Extract the (x, y) coordinate from the center of the cell holding the provided text.  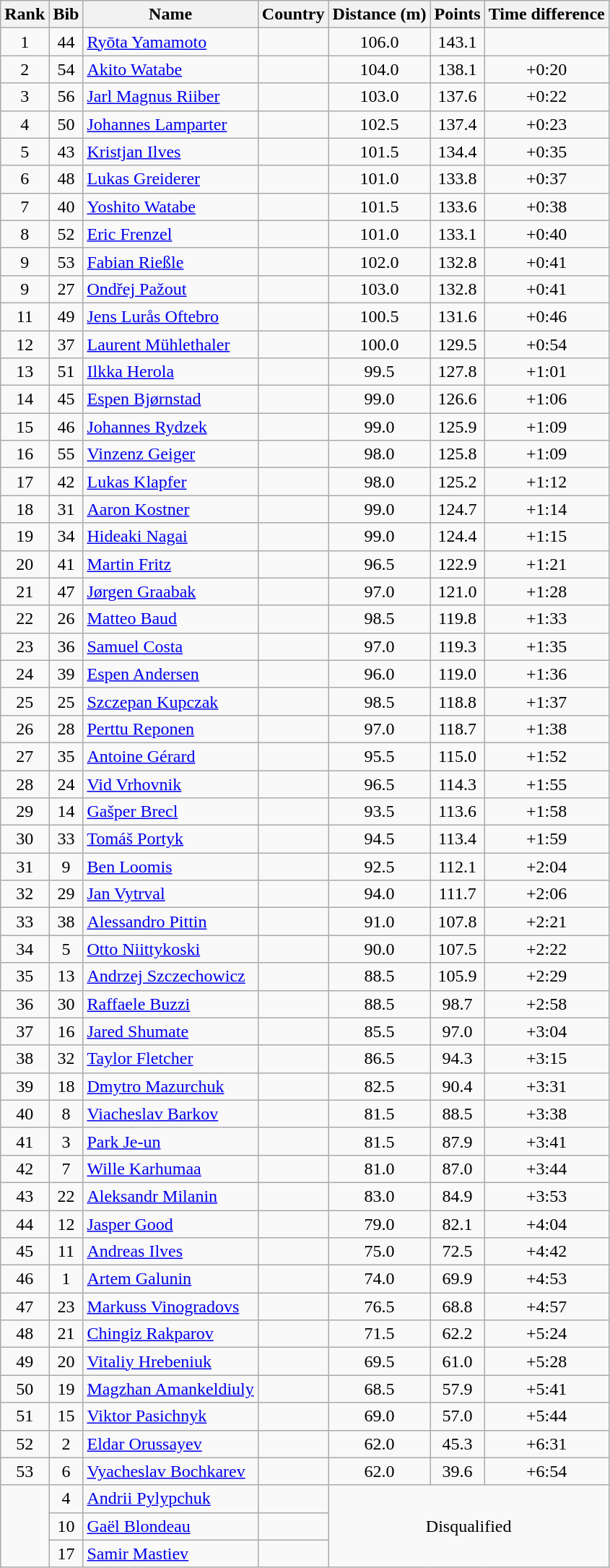
102.5 (380, 124)
Jarl Magnus Riiber (170, 97)
+1:21 (546, 564)
94.0 (380, 894)
76.5 (380, 1307)
Magzhan Amankeldiuly (170, 1389)
119.0 (458, 674)
Andrii Pylypchuk (170, 1499)
125.2 (458, 482)
+1:35 (546, 646)
Lukas Klapfer (170, 482)
Hideaki Nagai (170, 537)
Jens Lurås Oftebro (170, 316)
69.5 (380, 1361)
Country (293, 14)
Andreas Ilves (170, 1252)
91.0 (380, 922)
Kristjan Ilves (170, 152)
Points (458, 14)
+4:53 (546, 1279)
98.7 (458, 1004)
69.9 (458, 1279)
+5:41 (546, 1389)
106.0 (380, 42)
Lukas Greiderer (170, 179)
Dmytro Mazurchuk (170, 1086)
90.0 (380, 949)
+0:35 (546, 152)
121.0 (458, 592)
90.4 (458, 1086)
Jared Shumate (170, 1031)
111.7 (458, 894)
112.1 (458, 867)
Ryōta Yamamoto (170, 42)
100.5 (380, 316)
96.0 (380, 674)
87.0 (458, 1169)
134.4 (458, 152)
113.6 (458, 812)
+1:14 (546, 509)
82.1 (458, 1224)
125.8 (458, 454)
+1:52 (546, 756)
+2:58 (546, 1004)
+2:21 (546, 922)
74.0 (380, 1279)
105.9 (458, 976)
Viktor Pasichnyk (170, 1416)
86.5 (380, 1059)
125.9 (458, 427)
57.0 (458, 1416)
87.9 (458, 1141)
+3:15 (546, 1059)
Perttu Reponen (170, 729)
54 (66, 69)
126.6 (458, 399)
+0:20 (546, 69)
85.5 (380, 1031)
+5:28 (546, 1361)
Vinzenz Geiger (170, 454)
133.8 (458, 179)
99.5 (380, 372)
Matteo Baud (170, 619)
68.5 (380, 1389)
Laurent Mühlethaler (170, 345)
+6:54 (546, 1471)
Antoine Gérard (170, 756)
+1:33 (546, 619)
94.3 (458, 1059)
115.0 (458, 756)
Johannes Rydzek (170, 427)
75.0 (380, 1252)
+2:06 (546, 894)
Wille Karhumaa (170, 1169)
Jasper Good (170, 1224)
113.4 (458, 839)
+0:37 (546, 179)
Raffaele Buzzi (170, 1004)
Gaël Blondeau (170, 1526)
Rank (25, 14)
Viacheslav Barkov (170, 1114)
127.8 (458, 372)
+2:22 (546, 949)
Otto Niittykoski (170, 949)
118.8 (458, 701)
+2:04 (546, 867)
57.9 (458, 1389)
56 (66, 97)
Martin Fritz (170, 564)
Bib (66, 14)
100.0 (380, 345)
Vitaliy Hrebeniuk (170, 1361)
81.0 (380, 1169)
Ben Loomis (170, 867)
+1:06 (546, 399)
84.9 (458, 1196)
+5:44 (546, 1416)
Yoshito Watabe (170, 207)
+0:22 (546, 97)
129.5 (458, 345)
68.8 (458, 1307)
Johannes Lamparter (170, 124)
+1:01 (546, 372)
+3:04 (546, 1031)
Aleksandr Milanin (170, 1196)
+1:28 (546, 592)
Eldar Orussayev (170, 1444)
143.1 (458, 42)
+1:59 (546, 839)
Artem Galunin (170, 1279)
Name (170, 14)
+0:54 (546, 345)
Park Je-un (170, 1141)
83.0 (380, 1196)
Eric Frenzel (170, 234)
+5:24 (546, 1334)
+1:12 (546, 482)
Disqualified (469, 1526)
Chingiz Rakparov (170, 1334)
Samir Mastiev (170, 1554)
95.5 (380, 756)
Vid Vrhovnik (170, 784)
Gašper Brecl (170, 812)
61.0 (458, 1361)
+4:04 (546, 1224)
Aaron Kostner (170, 509)
Ilkka Herola (170, 372)
79.0 (380, 1224)
82.5 (380, 1086)
Vyacheslav Bochkarev (170, 1471)
Distance (m) (380, 14)
Jan Vytrval (170, 894)
+4:42 (546, 1252)
114.3 (458, 784)
102.0 (380, 261)
+2:29 (546, 976)
+3:41 (546, 1141)
10 (66, 1526)
Andrzej Szczechowicz (170, 976)
133.6 (458, 207)
118.7 (458, 729)
+3:53 (546, 1196)
137.6 (458, 97)
92.5 (380, 867)
+6:31 (546, 1444)
39.6 (458, 1471)
107.8 (458, 922)
+3:44 (546, 1169)
119.8 (458, 619)
+0:40 (546, 234)
+3:38 (546, 1114)
+0:46 (546, 316)
Ondřej Pažout (170, 289)
62.2 (458, 1334)
104.0 (380, 69)
71.5 (380, 1334)
+0:23 (546, 124)
131.6 (458, 316)
Alessandro Pittin (170, 922)
Jørgen Graabak (170, 592)
+4:57 (546, 1307)
+1:55 (546, 784)
93.5 (380, 812)
Time difference (546, 14)
122.9 (458, 564)
119.3 (458, 646)
69.0 (380, 1416)
+1:58 (546, 812)
Akito Watabe (170, 69)
Markuss Vinogradovs (170, 1307)
+3:31 (546, 1086)
+1:15 (546, 537)
72.5 (458, 1252)
+0:38 (546, 207)
124.4 (458, 537)
+1:36 (546, 674)
Taylor Fletcher (170, 1059)
94.5 (380, 839)
137.4 (458, 124)
Samuel Costa (170, 646)
Espen Andersen (170, 674)
45.3 (458, 1444)
133.1 (458, 234)
Tomáš Portyk (170, 839)
Fabian Rießle (170, 261)
Espen Bjørnstad (170, 399)
+1:37 (546, 701)
Szczepan Kupczak (170, 701)
124.7 (458, 509)
55 (66, 454)
107.5 (458, 949)
138.1 (458, 69)
+1:38 (546, 729)
